Search for the cell housing the specified text and yield its [x, y] center coordinate. 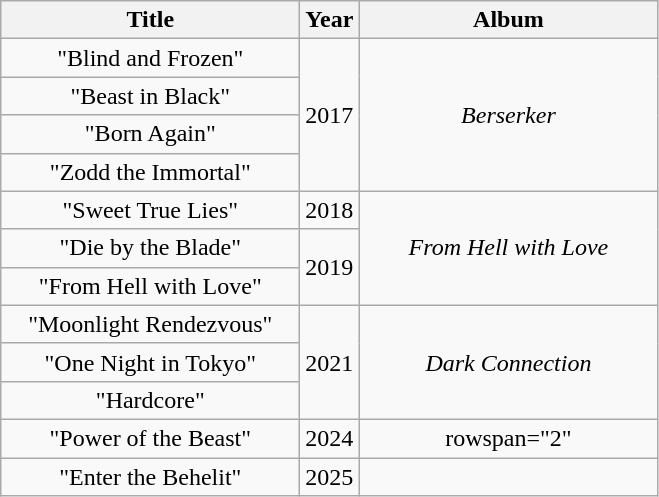
2021 [330, 362]
"Enter the Behelit" [150, 477]
"From Hell with Love" [150, 286]
2025 [330, 477]
"Beast in Black" [150, 96]
Berserker [508, 115]
"One Night in Tokyo" [150, 362]
2017 [330, 115]
"Power of the Beast" [150, 438]
"Hardcore" [150, 400]
Dark Connection [508, 362]
2018 [330, 210]
"Sweet True Lies" [150, 210]
Year [330, 20]
2024 [330, 438]
From Hell with Love [508, 248]
"Moonlight Rendezvous" [150, 324]
Album [508, 20]
rowspan="2" [508, 438]
"Blind and Frozen" [150, 58]
Title [150, 20]
"Born Again" [150, 134]
2019 [330, 267]
"Zodd the Immortal" [150, 172]
"Die by the Blade" [150, 248]
